Locate the cell with the specified text and output its (x, y) center coordinate. 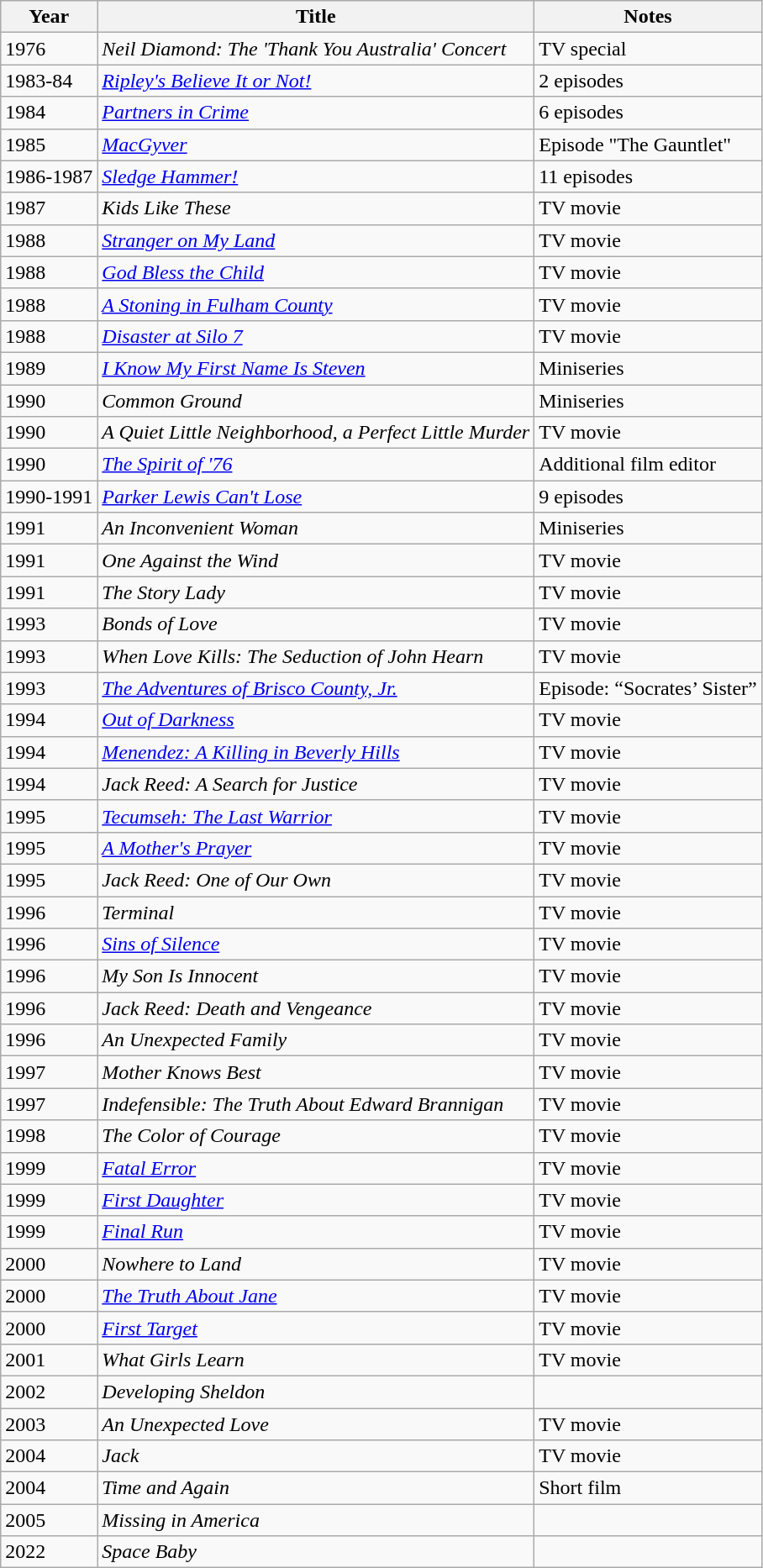
Nowhere to Land (316, 1264)
Developing Sheldon (316, 1392)
Jack Reed: One of Our Own (316, 880)
A Quiet Little Neighborhood, a Perfect Little Murder (316, 433)
2 episodes (649, 81)
Out of Darkness (316, 720)
Year (49, 17)
Fatal Error (316, 1168)
Sins of Silence (316, 944)
Notes (649, 17)
I Know My First Name Is Steven (316, 368)
1985 (49, 145)
2005 (49, 1520)
When Love Kills: The Seduction of John Hearn (316, 656)
An Unexpected Family (316, 1040)
Title (316, 17)
1998 (49, 1136)
Kids Like These (316, 208)
One Against the Wind (316, 560)
Episode "The Gauntlet" (649, 145)
Menendez: A Killing in Beverly Hills (316, 752)
Parker Lewis Can't Lose (316, 497)
The Truth About Jane (316, 1296)
2001 (49, 1360)
11 episodes (649, 176)
Partners in Crime (316, 113)
1987 (49, 208)
The Spirit of '76 (316, 465)
Sledge Hammer! (316, 176)
1983-84 (49, 81)
Jack (316, 1456)
God Bless the Child (316, 272)
The Color of Courage (316, 1136)
Jack Reed: A Search for Justice (316, 784)
1984 (49, 113)
Bonds of Love (316, 624)
Additional film editor (649, 465)
Jack Reed: Death and Vengeance (316, 1008)
Stranger on My Land (316, 240)
Indefensible: The Truth About Edward Brannigan (316, 1104)
My Son Is Innocent (316, 976)
2003 (49, 1424)
The Story Lady (316, 592)
6 episodes (649, 113)
An Unexpected Love (316, 1424)
Time and Again (316, 1488)
2022 (49, 1552)
Space Baby (316, 1552)
First Target (316, 1328)
1986-1987 (49, 176)
Episode: “Socrates’ Sister” (649, 688)
An Inconvenient Woman (316, 529)
MacGyver (316, 145)
A Stoning in Fulham County (316, 304)
TV special (649, 49)
Missing in America (316, 1520)
Neil Diamond: The 'Thank You Australia' Concert (316, 49)
Mother Knows Best (316, 1072)
2002 (49, 1392)
Ripley's Believe It or Not! (316, 81)
1976 (49, 49)
9 episodes (649, 497)
Final Run (316, 1232)
1989 (49, 368)
The Adventures of Brisco County, Jr. (316, 688)
Terminal (316, 912)
1990-1991 (49, 497)
Common Ground (316, 401)
First Daughter (316, 1200)
Disaster at Silo 7 (316, 336)
A Mother's Prayer (316, 848)
What Girls Learn (316, 1360)
Tecumseh: The Last Warrior (316, 816)
Short film (649, 1488)
